Pinpoint the cell where the given text exists, returning its (x, y) midpoint coordinate. 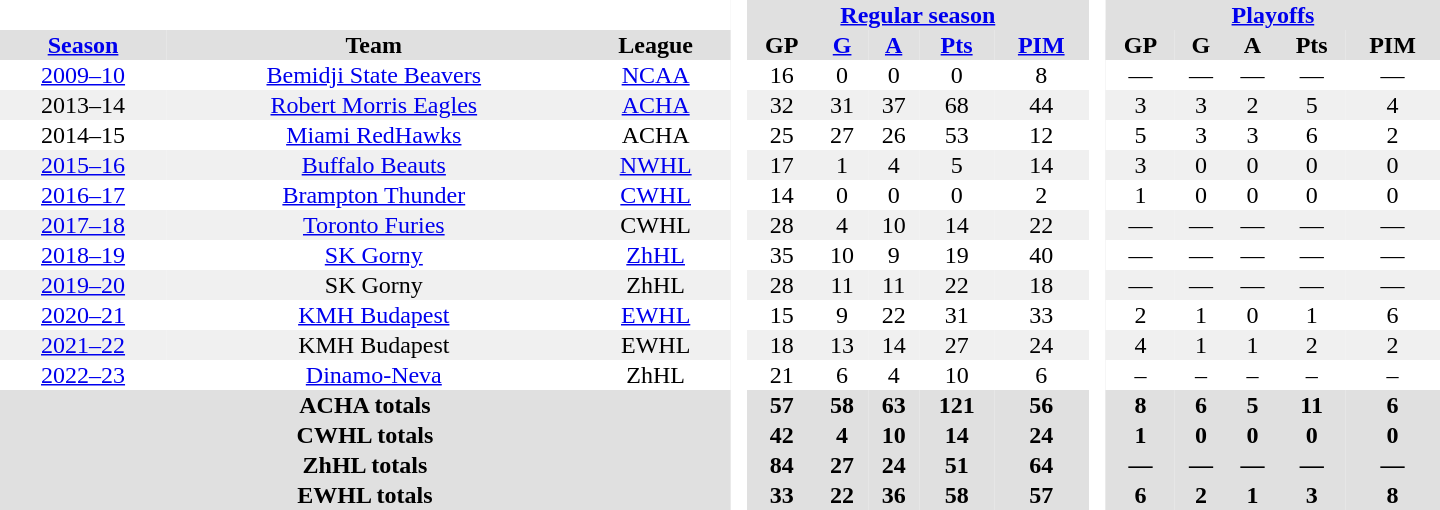
37 (894, 105)
35 (782, 255)
36 (894, 495)
40 (1042, 255)
2009–10 (83, 75)
2022–23 (83, 375)
17 (782, 165)
53 (956, 135)
2013–14 (83, 105)
Bemidji State Beavers (374, 75)
56 (1042, 405)
26 (894, 135)
Team (374, 45)
68 (956, 105)
Miami RedHawks (374, 135)
2018–19 (83, 255)
ACHA totals (365, 405)
2016–17 (83, 195)
Robert Morris Eagles (374, 105)
NCAA (656, 75)
44 (1042, 105)
Playoffs (1273, 15)
NWHL (656, 165)
Brampton Thunder (374, 195)
21 (782, 375)
EWHL totals (365, 495)
2017–18 (83, 225)
2021–22 (83, 345)
63 (894, 405)
Toronto Furies (374, 225)
25 (782, 135)
51 (956, 465)
2020–21 (83, 315)
2019–20 (83, 285)
League (656, 45)
Dinamo-Neva (374, 375)
15 (782, 315)
84 (782, 465)
CWHL totals (365, 435)
ZhHL totals (365, 465)
121 (956, 405)
19 (956, 255)
64 (1042, 465)
2014–15 (83, 135)
2015–16 (83, 165)
12 (1042, 135)
Season (83, 45)
32 (782, 105)
16 (782, 75)
13 (842, 345)
Regular season (918, 15)
42 (782, 435)
Buffalo Beauts (374, 165)
